Output the [X, Y] coordinate of the center of the cell containing the given text.  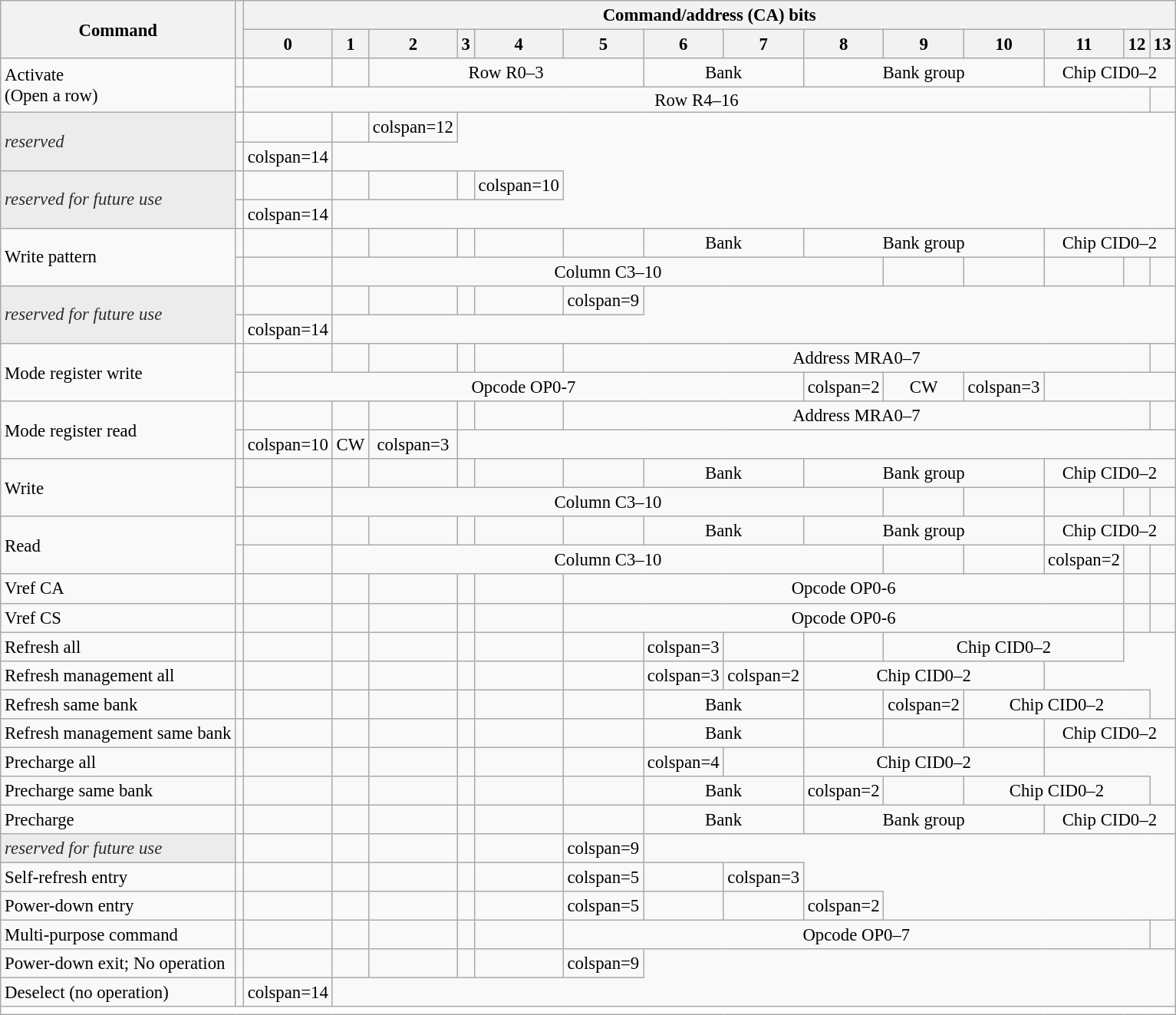
7 [763, 44]
9 [924, 44]
Vref CS [118, 618]
Opcode OP0-7 [523, 387]
Command [118, 29]
Refresh management same bank [118, 733]
6 [684, 44]
Refresh management all [118, 675]
Self-refresh entry [118, 878]
Refresh all [118, 647]
colspan=12 [413, 127]
Power-down entry [118, 906]
Deselect (no operation) [118, 993]
Mode register read [118, 430]
2 [413, 44]
Opcode OP0–7 [856, 935]
1 [350, 44]
3 [466, 44]
Write pattern [118, 256]
Refresh same bank [118, 704]
Precharge [118, 819]
Command/address (CA) bits [709, 15]
Row R0–3 [506, 73]
Activate (Open a row) [118, 86]
Power-down exit; No operation [118, 964]
0 [288, 44]
11 [1084, 44]
5 [603, 44]
12 [1137, 44]
Precharge all [118, 762]
Precharge same bank [118, 791]
Vref CA [118, 589]
Read [118, 545]
8 [843, 44]
Write [118, 488]
colspan=4 [684, 762]
10 [1003, 44]
4 [519, 44]
reserved [118, 141]
Row R4–16 [697, 100]
Mode register write [118, 373]
13 [1163, 44]
Multi-purpose command [118, 935]
